Capture the cell that displays the provided text and extract its (X, Y) central coordinate. 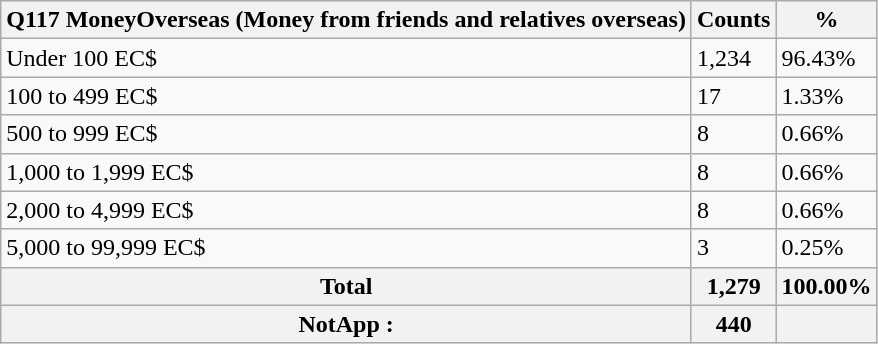
1.33% (826, 96)
Counts (733, 20)
Under 100 EC$ (346, 58)
1,234 (733, 58)
96.43% (826, 58)
Total (346, 286)
500 to 999 EC$ (346, 134)
1,279 (733, 286)
2,000 to 4,999 EC$ (346, 210)
% (826, 20)
440 (733, 324)
5,000 to 99,999 EC$ (346, 248)
17 (733, 96)
Q117 MoneyOverseas (Money from friends and relatives overseas) (346, 20)
0.25% (826, 248)
100 to 499 EC$ (346, 96)
NotApp : (346, 324)
3 (733, 248)
1,000 to 1,999 EC$ (346, 172)
100.00% (826, 286)
